Determine the [x, y] coordinate at the center of the cell enclosing the given text.  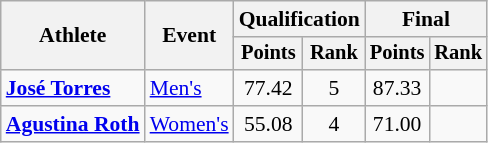
Qualification [300, 19]
77.42 [268, 88]
71.00 [397, 124]
4 [334, 124]
Agustina Roth [73, 124]
Final [426, 19]
Athlete [73, 36]
Men's [190, 88]
José Torres [73, 88]
Women's [190, 124]
87.33 [397, 88]
5 [334, 88]
Event [190, 36]
55.08 [268, 124]
